Return the [x, y] coordinate for the center point of the cell that contains the specified text.  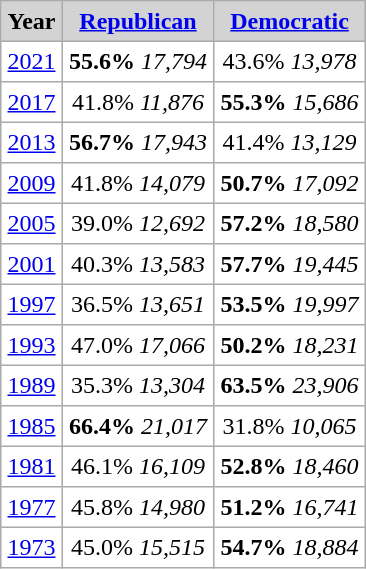
43.6% 13,978 [290, 61]
1985 [32, 426]
2021 [32, 61]
2001 [32, 264]
1973 [32, 547]
50.2% 18,231 [290, 345]
57.7% 19,445 [290, 264]
31.8% 10,065 [290, 426]
47.0% 17,066 [138, 345]
35.3% 13,304 [138, 385]
2009 [32, 183]
36.5% 13,651 [138, 304]
45.8% 14,980 [138, 507]
41.8% 14,079 [138, 183]
57.2% 18,580 [290, 223]
2013 [32, 142]
41.4% 13,129 [290, 142]
45.0% 15,515 [138, 547]
1977 [32, 507]
Year [32, 21]
52.8% 18,460 [290, 466]
55.6% 17,794 [138, 61]
50.7% 17,092 [290, 183]
1989 [32, 385]
2005 [32, 223]
2017 [32, 102]
46.1% 16,109 [138, 466]
Democratic [290, 21]
1993 [32, 345]
51.2% 16,741 [290, 507]
39.0% 12,692 [138, 223]
41.8% 11,876 [138, 102]
55.3% 15,686 [290, 102]
40.3% 13,583 [138, 264]
56.7% 17,943 [138, 142]
63.5% 23,906 [290, 385]
66.4% 21,017 [138, 426]
54.7% 18,884 [290, 547]
1997 [32, 304]
1981 [32, 466]
53.5% 19,997 [290, 304]
Republican [138, 21]
